Determine the (X, Y) coordinate at the center of the cell enclosing the given text.  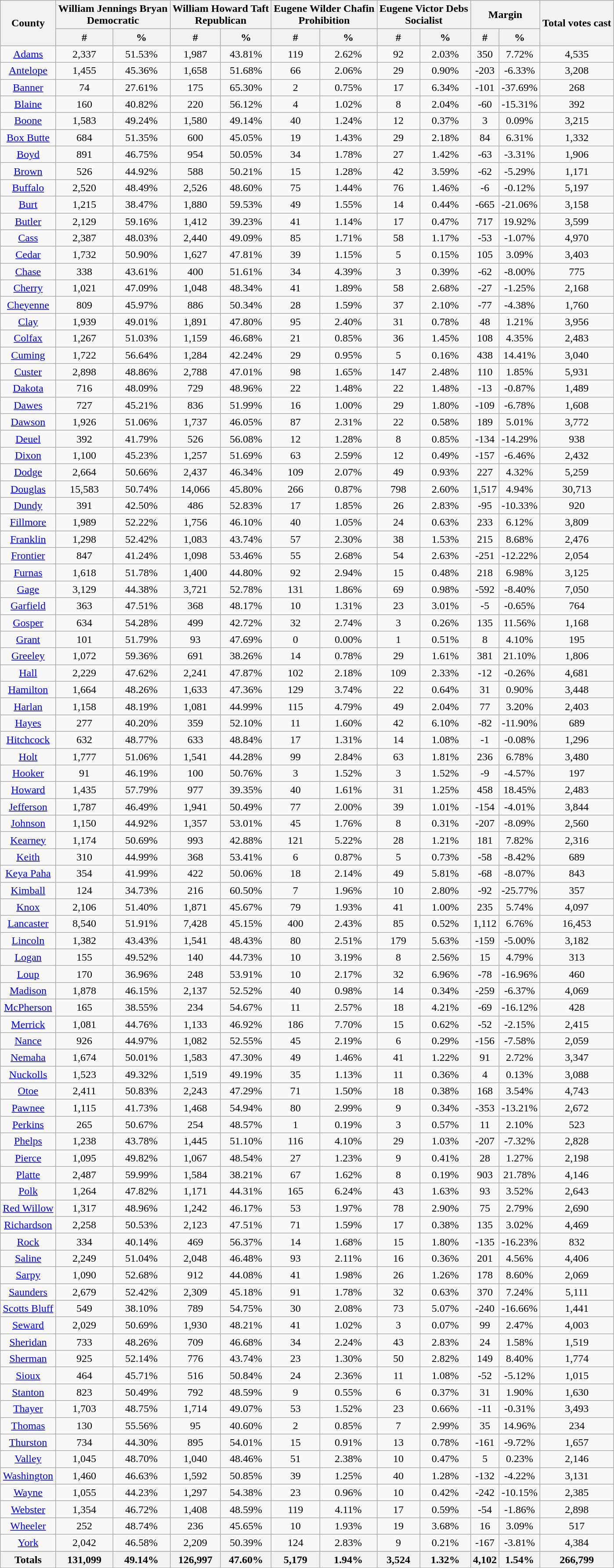
3,208 (577, 71)
2.60% (445, 489)
-167 (485, 1543)
38.26% (246, 656)
41.99% (141, 874)
Margin (505, 15)
53.46% (246, 556)
1.17% (445, 238)
1,657 (577, 1442)
0.75% (348, 87)
2,129 (84, 221)
313 (577, 957)
4.11% (348, 1509)
38.10% (141, 1309)
2,690 (577, 1208)
52.78% (246, 589)
789 (195, 1309)
48.60% (246, 188)
William Howard TaftRepublican (220, 15)
41.73% (141, 1108)
2,123 (195, 1225)
Holt (28, 756)
1,523 (84, 1074)
Dawes (28, 405)
39.23% (246, 221)
-9.72% (520, 1442)
Dodge (28, 472)
1,045 (84, 1459)
56.37% (246, 1241)
46.15% (141, 991)
3,040 (577, 355)
1,871 (195, 907)
3,088 (577, 1074)
-134 (485, 439)
7.24% (520, 1292)
600 (195, 138)
469 (195, 1241)
-16.66% (520, 1309)
1.58% (520, 1342)
903 (485, 1175)
2,487 (84, 1175)
-592 (485, 589)
-63 (485, 154)
54.28% (141, 623)
2,106 (84, 907)
1,098 (195, 556)
21.10% (520, 656)
59.16% (141, 221)
52.52% (246, 991)
-54 (485, 1509)
2,146 (577, 1459)
37 (398, 305)
51.99% (246, 405)
56.64% (141, 355)
6.34% (445, 87)
41.79% (141, 439)
1,332 (577, 138)
977 (195, 790)
0.95% (348, 355)
45.21% (141, 405)
-240 (485, 1309)
Thayer (28, 1409)
0.21% (445, 1543)
40.82% (141, 104)
48.09% (141, 388)
Douglas (28, 489)
-1 (485, 740)
1,040 (195, 1459)
1,806 (577, 656)
Lancaster (28, 924)
8.60% (520, 1275)
44.76% (141, 1024)
3.20% (520, 706)
516 (195, 1376)
1.98% (348, 1275)
5,197 (577, 188)
51.40% (141, 907)
47.36% (246, 690)
55 (296, 556)
51.78% (141, 573)
0.39% (445, 272)
76 (398, 188)
2.79% (520, 1208)
-6.33% (520, 71)
0.62% (445, 1024)
56.12% (246, 104)
Cedar (28, 255)
Nance (28, 1041)
-8.00% (520, 272)
1,455 (84, 71)
248 (195, 974)
Grant (28, 639)
1,633 (195, 690)
45.36% (141, 71)
Washington (28, 1476)
140 (195, 957)
47.69% (246, 639)
14.96% (520, 1426)
1,891 (195, 322)
3,599 (577, 221)
0.64% (445, 690)
3,448 (577, 690)
2.19% (348, 1041)
40.14% (141, 1241)
66 (296, 71)
Boyd (28, 154)
1.55% (348, 204)
2.63% (445, 556)
50.76% (246, 773)
926 (84, 1041)
51.10% (246, 1141)
-92 (485, 890)
4,003 (577, 1325)
Pierce (28, 1158)
4,970 (577, 238)
1.62% (348, 1175)
3,158 (577, 204)
3,125 (577, 573)
59.36% (141, 656)
-58 (485, 857)
45.15% (246, 924)
1.03% (445, 1141)
4.56% (520, 1258)
1,989 (84, 523)
170 (84, 974)
54.94% (246, 1108)
5.74% (520, 907)
632 (84, 740)
2.47% (520, 1325)
50.34% (246, 305)
2.40% (348, 322)
1,067 (195, 1158)
-157 (485, 455)
-27 (485, 288)
Dawson (28, 422)
2,249 (84, 1258)
422 (195, 874)
265 (84, 1125)
Nemaha (28, 1058)
181 (485, 840)
44.31% (246, 1191)
1,408 (195, 1509)
-259 (485, 991)
46.17% (246, 1208)
3.68% (445, 1526)
3,844 (577, 807)
2,387 (84, 238)
1.27% (520, 1158)
Frontier (28, 556)
44.73% (246, 957)
Platte (28, 1175)
1,703 (84, 1409)
-60 (485, 104)
42.88% (246, 840)
15,583 (84, 489)
3,129 (84, 589)
2,643 (577, 1191)
215 (485, 539)
2,243 (195, 1091)
43.81% (246, 54)
49.32% (141, 1074)
130 (84, 1426)
-12 (485, 673)
48.75% (141, 1409)
101 (84, 639)
Buffalo (28, 188)
Johnson (28, 824)
51.35% (141, 138)
-68 (485, 874)
-6.37% (520, 991)
2.07% (348, 472)
1.26% (445, 1275)
2.74% (348, 623)
3.02% (520, 1225)
48.57% (246, 1125)
0 (296, 639)
2,048 (195, 1258)
-8.42% (520, 857)
47.01% (246, 372)
2.08% (348, 1309)
Fillmore (28, 523)
43.43% (141, 940)
438 (485, 355)
52.22% (141, 523)
2,788 (195, 372)
776 (195, 1359)
Knox (28, 907)
50.06% (246, 874)
0.44% (445, 204)
48.46% (246, 1459)
56.08% (246, 439)
499 (195, 623)
1,880 (195, 204)
Saunders (28, 1292)
1,592 (195, 1476)
1,630 (577, 1392)
18.45% (520, 790)
798 (398, 489)
189 (485, 422)
3.74% (348, 690)
1,354 (84, 1509)
2.11% (348, 1258)
16,453 (577, 924)
3,721 (195, 589)
Seward (28, 1325)
2,385 (577, 1492)
391 (84, 506)
2.14% (348, 874)
Valley (28, 1459)
0.15% (445, 255)
-251 (485, 556)
46.92% (246, 1024)
1,435 (84, 790)
517 (577, 1526)
46.19% (141, 773)
Deuel (28, 439)
168 (485, 1091)
1,082 (195, 1041)
46.49% (141, 807)
Rock (28, 1241)
48.54% (246, 1158)
73 (398, 1309)
50.01% (141, 1058)
-132 (485, 1476)
Merrick (28, 1024)
-37.69% (520, 87)
-8.07% (520, 874)
7,428 (195, 924)
-109 (485, 405)
-7.32% (520, 1141)
2,476 (577, 539)
34.73% (141, 890)
46.05% (246, 422)
Furnas (28, 573)
57.79% (141, 790)
-5.00% (520, 940)
0.48% (445, 573)
Loup (28, 974)
0.49% (445, 455)
1.86% (348, 589)
102 (296, 673)
220 (195, 104)
1,906 (577, 154)
45.97% (141, 305)
54 (398, 556)
2,229 (84, 673)
2.72% (520, 1058)
350 (485, 54)
46.75% (141, 154)
268 (577, 87)
50.39% (246, 1543)
1,760 (577, 305)
59.99% (141, 1175)
-12.22% (520, 556)
2.48% (445, 372)
1,732 (84, 255)
48.43% (246, 940)
2,403 (577, 706)
57 (296, 539)
78 (398, 1208)
Kearney (28, 840)
-10.33% (520, 506)
1.76% (348, 824)
46.10% (246, 523)
Colfax (28, 338)
2,137 (195, 991)
6.12% (520, 523)
155 (84, 957)
4.39% (348, 272)
1,930 (195, 1325)
27.61% (141, 87)
1,100 (84, 455)
235 (485, 907)
Wheeler (28, 1526)
2.51% (348, 940)
Custer (28, 372)
47.87% (246, 673)
1,298 (84, 539)
8.68% (520, 539)
39.35% (246, 790)
McPherson (28, 1007)
Kimball (28, 890)
4,469 (577, 1225)
0.13% (520, 1074)
50.74% (141, 489)
47.82% (141, 1191)
Lincoln (28, 940)
357 (577, 890)
1,048 (195, 288)
-154 (485, 807)
0.23% (520, 1459)
6.96% (445, 974)
1,015 (577, 1376)
993 (195, 840)
48.21% (246, 1325)
0.31% (445, 824)
370 (485, 1292)
2,440 (195, 238)
14.41% (520, 355)
2.43% (348, 924)
-9 (485, 773)
-15.31% (520, 104)
1,400 (195, 573)
1,774 (577, 1359)
195 (577, 639)
2.84% (348, 756)
178 (485, 1275)
201 (485, 1258)
-203 (485, 71)
925 (84, 1359)
49.52% (141, 957)
38.47% (141, 204)
0.41% (445, 1158)
Pawnee (28, 1108)
1,664 (84, 690)
588 (195, 171)
108 (485, 338)
1,215 (84, 204)
1,021 (84, 288)
50.85% (246, 1476)
233 (485, 523)
7.70% (348, 1024)
1,264 (84, 1191)
775 (577, 272)
59.53% (246, 204)
3,403 (577, 255)
338 (84, 272)
Sarpy (28, 1275)
Thomas (28, 1426)
5.01% (520, 422)
1,297 (195, 1492)
1.71% (348, 238)
8.40% (520, 1359)
Howard (28, 790)
Hitchcock (28, 740)
51.68% (246, 71)
1.81% (445, 756)
Box Butte (28, 138)
1.60% (348, 723)
1.68% (348, 1241)
-78 (485, 974)
938 (577, 439)
-1.25% (520, 288)
216 (195, 890)
51.04% (141, 1258)
0.93% (445, 472)
48.19% (141, 706)
Eugene Victor DebsSocialist (423, 15)
1,150 (84, 824)
121 (296, 840)
1,714 (195, 1409)
-13 (485, 388)
21.78% (520, 1175)
4,069 (577, 991)
Hayes (28, 723)
0.52% (445, 924)
1,777 (84, 756)
48.74% (141, 1526)
684 (84, 138)
843 (577, 874)
3,480 (577, 756)
50 (398, 1359)
60.50% (246, 890)
Totals (28, 1560)
1,584 (195, 1175)
4,146 (577, 1175)
2.62% (348, 54)
717 (485, 221)
-135 (485, 1241)
2,168 (577, 288)
46.58% (141, 1543)
832 (577, 1241)
716 (84, 388)
129 (296, 690)
633 (195, 740)
Antelope (28, 71)
-8.09% (520, 824)
1,083 (195, 539)
55.56% (141, 1426)
4,102 (485, 1560)
51.61% (246, 272)
48.34% (246, 288)
Keya Paha (28, 874)
48.70% (141, 1459)
52.68% (141, 1275)
Scotts Bluff (28, 1309)
2,432 (577, 455)
49.24% (141, 121)
Saline (28, 1258)
Red Willow (28, 1208)
43.78% (141, 1141)
4,681 (577, 673)
Polk (28, 1191)
-6.78% (520, 405)
Hamilton (28, 690)
-4.57% (520, 773)
1,941 (195, 807)
131,099 (84, 1560)
48.17% (246, 606)
-95 (485, 506)
3.52% (520, 1191)
920 (577, 506)
381 (485, 656)
Richardson (28, 1225)
7,050 (577, 589)
4.94% (520, 489)
47.29% (246, 1091)
45.23% (141, 455)
38 (398, 539)
2,059 (577, 1041)
5.81% (445, 874)
549 (84, 1309)
1,267 (84, 338)
1.90% (520, 1392)
792 (195, 1392)
-11 (485, 1409)
729 (195, 388)
0.59% (445, 1509)
1,445 (195, 1141)
1,441 (577, 1309)
53.01% (246, 824)
0.55% (348, 1392)
464 (84, 1376)
1,658 (195, 71)
2.59% (348, 455)
Gage (28, 589)
1,284 (195, 355)
York (28, 1543)
1,115 (84, 1108)
5.22% (348, 840)
2.56% (445, 957)
1.01% (445, 807)
1,296 (577, 740)
5,931 (577, 372)
48.86% (141, 372)
-0.31% (520, 1409)
6.78% (520, 756)
67 (296, 1175)
1,737 (195, 422)
46.48% (246, 1258)
30,713 (577, 489)
Perkins (28, 1125)
734 (84, 1442)
1.65% (348, 372)
197 (577, 773)
47.80% (246, 322)
52.10% (246, 723)
5.63% (445, 940)
50.83% (141, 1091)
3,493 (577, 1409)
0.66% (445, 1409)
0.57% (445, 1125)
Keith (28, 857)
1,674 (84, 1058)
2,337 (84, 54)
266 (296, 489)
51.03% (141, 338)
52.55% (246, 1041)
-2.15% (520, 1024)
65.30% (246, 87)
51.53% (141, 54)
886 (195, 305)
105 (485, 255)
2,029 (84, 1325)
53.41% (246, 857)
44.97% (141, 1041)
733 (84, 1342)
Brown (28, 171)
486 (195, 506)
1.45% (445, 338)
2,258 (84, 1225)
53.91% (246, 974)
1.50% (348, 1091)
1,722 (84, 355)
254 (195, 1125)
Butler (28, 221)
5,111 (577, 1292)
1.42% (445, 154)
1,090 (84, 1275)
4,097 (577, 907)
98 (296, 372)
-82 (485, 723)
Dixon (28, 455)
51 (296, 1459)
-0.87% (520, 388)
36.96% (141, 974)
3.54% (520, 1091)
891 (84, 154)
-6.46% (520, 455)
1,238 (84, 1141)
38.21% (246, 1175)
2,672 (577, 1108)
1.97% (348, 1208)
45.18% (246, 1292)
Hooker (28, 773)
Cherry (28, 288)
1.32% (445, 1560)
-5.12% (520, 1376)
1,112 (485, 924)
6.31% (520, 138)
14,066 (195, 489)
Otoe (28, 1091)
Boone (28, 121)
4.21% (445, 1007)
Logan (28, 957)
4,406 (577, 1258)
149 (485, 1359)
0.26% (445, 623)
Sioux (28, 1376)
36 (398, 338)
44.23% (141, 1492)
48 (485, 322)
County (28, 23)
-5.29% (520, 171)
-21.06% (520, 204)
47.60% (246, 1560)
Stanton (28, 1392)
179 (398, 940)
359 (195, 723)
691 (195, 656)
2,209 (195, 1543)
50.67% (141, 1125)
1.24% (348, 121)
6.76% (520, 924)
-8.40% (520, 589)
1,072 (84, 656)
1,158 (84, 706)
44.28% (246, 756)
45.05% (246, 138)
-156 (485, 1041)
523 (577, 1125)
69 (398, 589)
42.24% (246, 355)
-0.12% (520, 188)
2,828 (577, 1141)
41.24% (141, 556)
48.03% (141, 238)
Eugene Wilder ChafinProhibition (324, 15)
3.01% (445, 606)
44.30% (141, 1442)
44.38% (141, 589)
44.08% (246, 1275)
2.90% (445, 1208)
354 (84, 874)
1,878 (84, 991)
1,382 (84, 940)
727 (84, 405)
1,357 (195, 824)
3,347 (577, 1058)
-0.08% (520, 740)
-16.12% (520, 1007)
634 (84, 623)
-14.29% (520, 439)
11.56% (520, 623)
50.21% (246, 171)
-101 (485, 87)
Webster (28, 1509)
6.24% (348, 1191)
1,174 (84, 840)
-16.96% (520, 974)
1.89% (348, 288)
0.16% (445, 355)
1,095 (84, 1158)
266,799 (577, 1560)
Cass (28, 238)
-242 (485, 1492)
218 (485, 573)
46.34% (246, 472)
50.05% (246, 154)
47.09% (141, 288)
0.51% (445, 639)
1.96% (348, 890)
-69 (485, 1007)
2.31% (348, 422)
5,179 (296, 1560)
160 (84, 104)
-16.23% (520, 1241)
-4.01% (520, 807)
1.13% (348, 1074)
764 (577, 606)
Sheridan (28, 1342)
-77 (485, 305)
0.09% (520, 121)
1,627 (195, 255)
30 (296, 1309)
823 (84, 1392)
-53 (485, 238)
42.72% (246, 623)
131 (296, 589)
54.67% (246, 1007)
54.38% (246, 1492)
2,411 (84, 1091)
1.63% (445, 1191)
1,618 (84, 573)
1,939 (84, 322)
3,131 (577, 1476)
895 (195, 1442)
4,743 (577, 1091)
1,787 (84, 807)
2.00% (348, 807)
47.30% (246, 1058)
2,054 (577, 556)
40.20% (141, 723)
52.83% (246, 506)
-161 (485, 1442)
954 (195, 154)
1,517 (485, 489)
47.81% (246, 255)
40.60% (246, 1426)
115 (296, 706)
2,560 (577, 824)
48.77% (141, 740)
1,168 (577, 623)
3,772 (577, 422)
3,182 (577, 940)
-0.65% (520, 606)
334 (84, 1241)
-13.21% (520, 1108)
William Jennings BryanDemocratic (113, 15)
1,055 (84, 1492)
6.10% (445, 723)
709 (195, 1342)
2.82% (445, 1359)
2,042 (84, 1543)
252 (84, 1526)
227 (485, 472)
49.09% (246, 238)
52.14% (141, 1359)
186 (296, 1024)
45.71% (141, 1376)
836 (195, 405)
1,756 (195, 523)
4,535 (577, 54)
2,309 (195, 1292)
1.53% (445, 539)
Sherman (28, 1359)
-665 (485, 204)
44.80% (246, 573)
-353 (485, 1108)
49.01% (141, 322)
1,133 (195, 1024)
110 (485, 372)
2,526 (195, 188)
277 (84, 723)
13 (398, 1442)
4,384 (577, 1543)
175 (195, 87)
0.73% (445, 857)
2.24% (348, 1342)
-25.77% (520, 890)
147 (398, 372)
Adams (28, 54)
48.49% (141, 188)
-4.38% (520, 305)
21 (296, 338)
Gosper (28, 623)
1,317 (84, 1208)
1.14% (348, 221)
809 (84, 305)
8,540 (84, 924)
1,580 (195, 121)
Hall (28, 673)
847 (84, 556)
2,437 (195, 472)
Harlan (28, 706)
2,069 (577, 1275)
Clay (28, 322)
Dakota (28, 388)
Thurston (28, 1442)
45.67% (246, 907)
2.38% (348, 1459)
-10.15% (520, 1492)
2,198 (577, 1158)
0.91% (348, 1442)
79 (296, 907)
0.58% (445, 422)
1.05% (348, 523)
2,316 (577, 840)
43.61% (141, 272)
87 (296, 422)
Banner (28, 87)
310 (84, 857)
51.69% (246, 455)
Dundy (28, 506)
-3.81% (520, 1543)
3,956 (577, 322)
Burt (28, 204)
84 (485, 138)
0.07% (445, 1325)
458 (485, 790)
49.82% (141, 1158)
Franklin (28, 539)
3,215 (577, 121)
460 (577, 974)
54.75% (246, 1309)
1.44% (348, 188)
1,242 (195, 1208)
7.82% (520, 840)
1,159 (195, 338)
2,241 (195, 673)
2,664 (84, 472)
-5 (485, 606)
2,520 (84, 188)
Cheyenne (28, 305)
428 (577, 1007)
7.72% (520, 54)
Chase (28, 272)
5,259 (577, 472)
Garfield (28, 606)
-7.58% (520, 1041)
5.07% (445, 1309)
2.33% (445, 673)
2.80% (445, 890)
51.79% (141, 639)
1.15% (348, 255)
1.54% (520, 1560)
116 (296, 1141)
-11.90% (520, 723)
3,524 (398, 1560)
1.43% (348, 138)
2.30% (348, 539)
46.72% (141, 1509)
1.94% (348, 1560)
38.55% (141, 1007)
Madison (28, 991)
2.03% (445, 54)
Jefferson (28, 807)
1,460 (84, 1476)
1,926 (84, 422)
Greeley (28, 656)
50.53% (141, 1225)
47.62% (141, 673)
2.06% (348, 71)
Phelps (28, 1141)
0.42% (445, 1492)
74 (84, 87)
-0.26% (520, 673)
0.96% (348, 1492)
1,412 (195, 221)
2.57% (348, 1007)
2.36% (348, 1376)
0.00% (348, 639)
1.30% (348, 1359)
42.50% (141, 506)
51.91% (141, 924)
-4.22% (520, 1476)
2.94% (348, 573)
48.84% (246, 740)
6.98% (520, 573)
54.01% (246, 1442)
50.90% (141, 255)
Wayne (28, 1492)
2.17% (348, 974)
50.66% (141, 472)
363 (84, 606)
4.35% (520, 338)
46.63% (141, 1476)
3,809 (577, 523)
2,415 (577, 1024)
0.29% (445, 1041)
126,997 (195, 1560)
-1.07% (520, 238)
49.19% (246, 1074)
1,608 (577, 405)
19.92% (520, 221)
Nuckolls (28, 1074)
45.80% (246, 489)
2,679 (84, 1292)
-1.86% (520, 1509)
1.23% (348, 1158)
4.32% (520, 472)
Blaine (28, 104)
3.19% (348, 957)
49.07% (246, 1409)
3.59% (445, 171)
1,489 (577, 388)
-6 (485, 188)
45.65% (246, 1526)
100 (195, 773)
50.84% (246, 1376)
-159 (485, 940)
1.22% (445, 1058)
1,257 (195, 455)
1,987 (195, 54)
Cuming (28, 355)
-3.31% (520, 154)
Total votes cast (577, 23)
912 (195, 1275)
1,468 (195, 1108)
